Return the (X, Y) coordinate for the center point of the cell that contains the specified text.  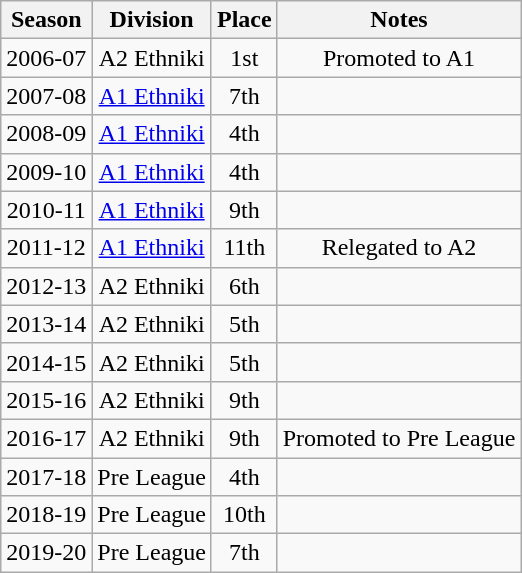
Promoted to A1 (399, 58)
2016-17 (46, 438)
2007-08 (46, 96)
2012-13 (46, 286)
Division (152, 20)
2019-20 (46, 553)
2018-19 (46, 515)
Notes (399, 20)
Season (46, 20)
2006-07 (46, 58)
2015-16 (46, 400)
1st (244, 58)
Place (244, 20)
2013-14 (46, 324)
2011-12 (46, 248)
2010-11 (46, 210)
2008-09 (46, 134)
2009-10 (46, 172)
Relegated to A2 (399, 248)
Promoted to Pre League (399, 438)
11th (244, 248)
6th (244, 286)
10th (244, 515)
2014-15 (46, 362)
2017-18 (46, 477)
